Detect which cell encompasses the target text, then output its [X, Y] center coordinate. 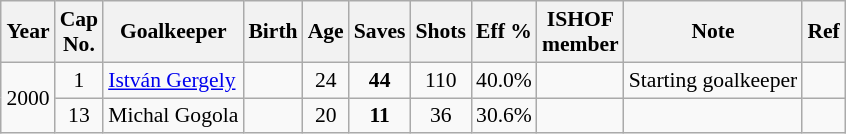
1 [80, 80]
ISHOFmember [580, 32]
40.0% [504, 80]
20 [326, 116]
Shots [440, 32]
Note [714, 32]
Eff % [504, 32]
Birth [272, 32]
44 [380, 80]
István Gergely [173, 80]
110 [440, 80]
Michal Gogola [173, 116]
Goalkeeper [173, 32]
13 [80, 116]
36 [440, 116]
Year [28, 32]
24 [326, 80]
30.6% [504, 116]
Saves [380, 32]
Ref [823, 32]
CapNo. [80, 32]
11 [380, 116]
Starting goalkeeper [714, 80]
2000 [28, 98]
Age [326, 32]
